Capture the cell that displays the provided text and extract its (X, Y) central coordinate. 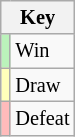
Draw (42, 85)
Defeat (42, 118)
Key (38, 17)
Win (42, 51)
